Pinpoint the cell where the given text exists, returning its (x, y) midpoint coordinate. 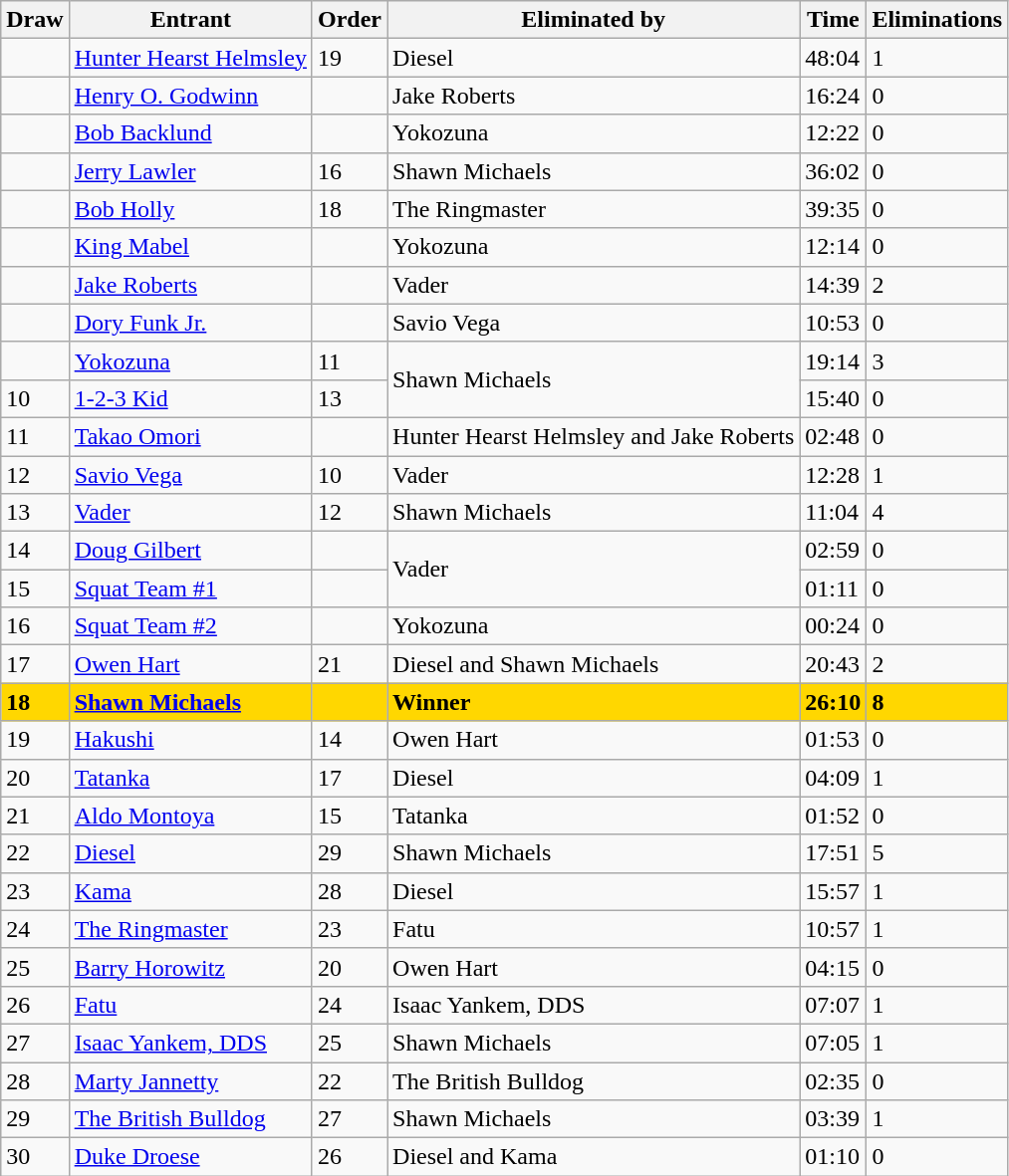
10:53 (833, 323)
Aldo Montoya (190, 816)
Draw (35, 20)
Kama (190, 891)
03:39 (833, 1119)
8 (937, 702)
02:59 (833, 551)
12:14 (833, 247)
26:10 (833, 702)
07:05 (833, 1043)
07:07 (833, 1005)
Order (349, 20)
Jerry Lawler (190, 171)
Duke Droese (190, 1157)
48:04 (833, 58)
Doug Gilbert (190, 551)
17:51 (833, 853)
15:40 (833, 398)
19:14 (833, 360)
Barry Horowitz (190, 967)
12:28 (833, 475)
Takao Omori (190, 436)
02:48 (833, 436)
04:09 (833, 778)
1-2-3 Kid (190, 398)
4 (937, 513)
Time (833, 20)
Dory Funk Jr. (190, 323)
Squat Team #1 (190, 588)
30 (35, 1157)
5 (937, 853)
10:57 (833, 929)
Squat Team #2 (190, 626)
01:10 (833, 1157)
15:57 (833, 891)
01:52 (833, 816)
Entrant (190, 20)
Diesel and Shawn Michaels (594, 664)
02:35 (833, 1080)
Diesel and Kama (594, 1157)
01:11 (833, 588)
Winner (594, 702)
King Mabel (190, 247)
Eliminated by (594, 20)
16:24 (833, 96)
20:43 (833, 664)
01:53 (833, 740)
Marty Jannetty (190, 1080)
Hunter Hearst Helmsley and Jake Roberts (594, 436)
39:35 (833, 209)
36:02 (833, 171)
Bob Holly (190, 209)
Henry O. Godwinn (190, 96)
Hunter Hearst Helmsley (190, 58)
Eliminations (937, 20)
11:04 (833, 513)
00:24 (833, 626)
Bob Backlund (190, 133)
Hakushi (190, 740)
3 (937, 360)
12:22 (833, 133)
04:15 (833, 967)
14:39 (833, 285)
